Output the (x, y) coordinate of the center of the cell containing the given text.  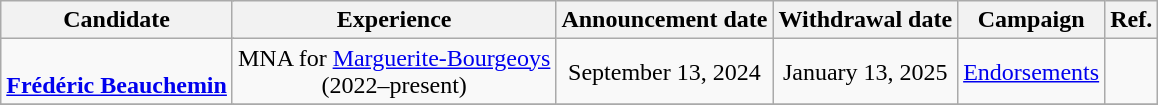
MNA for Marguerite-Bourgeoys(2022–present) (394, 72)
Withdrawal date (866, 20)
September 13, 2024 (664, 72)
Candidate (117, 20)
Campaign (1032, 20)
Ref. (1132, 20)
Announcement date (664, 20)
January 13, 2025 (866, 72)
Frédéric Beauchemin (117, 72)
Experience (394, 20)
Endorsements (1032, 72)
